Identify which cell holds the provided text, then report its (x, y) central coordinate. 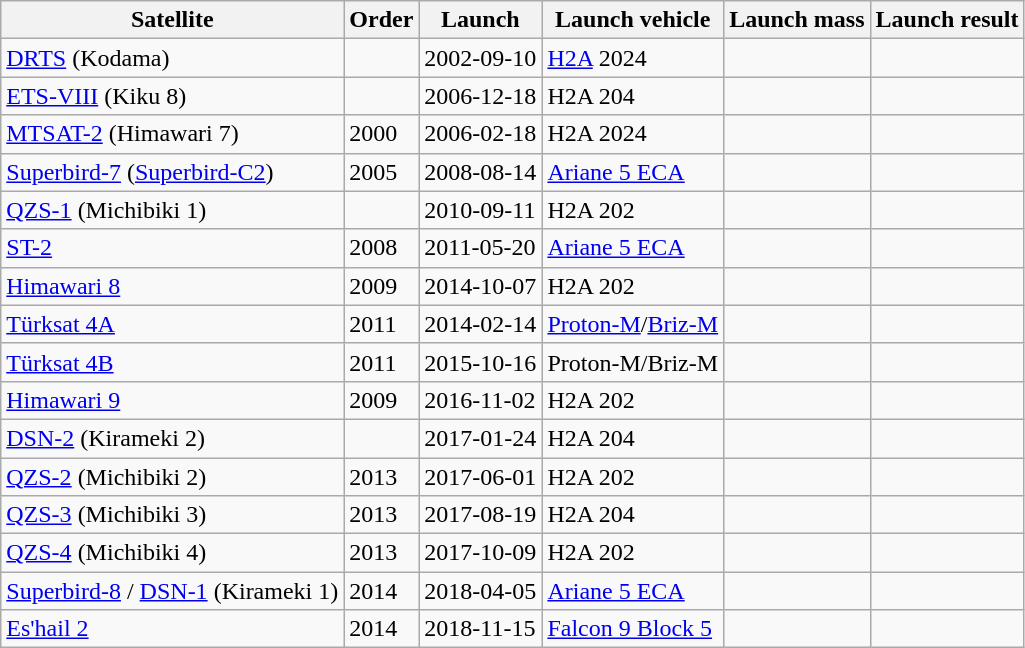
2008 (382, 248)
2018-11-15 (480, 629)
2014-10-07 (480, 286)
2017-01-24 (480, 438)
ST-2 (172, 248)
QZS-2 (Michibiki 2) (172, 477)
Superbird-7 (Superbird-C2) (172, 172)
Launch mass (797, 20)
Türksat 4A (172, 324)
QZS-3 (Michibiki 3) (172, 515)
2010-09-11 (480, 210)
2017-08-19 (480, 515)
2002-09-10 (480, 58)
Falcon 9 Block 5 (633, 629)
ETS-VIII (Kiku 8) (172, 96)
DRTS (Kodama) (172, 58)
Satellite (172, 20)
2018-04-05 (480, 591)
2011-05-20 (480, 248)
MTSAT-2 (Himawari 7) (172, 134)
Order (382, 20)
Himawari 8 (172, 286)
Himawari 9 (172, 400)
Superbird-8 / DSN-1 (Kirameki 1) (172, 591)
2005 (382, 172)
QZS-4 (Michibiki 4) (172, 553)
2000 (382, 134)
2006-12-18 (480, 96)
2014-02-14 (480, 324)
2017-10-09 (480, 553)
2016-11-02 (480, 400)
QZS-1 (Michibiki 1) (172, 210)
2017-06-01 (480, 477)
Launch result (947, 20)
DSN-2 (Kirameki 2) (172, 438)
2008-08-14 (480, 172)
2006-02-18 (480, 134)
Es'hail 2 (172, 629)
Türksat 4B (172, 362)
Launch vehicle (633, 20)
Launch (480, 20)
2015-10-16 (480, 362)
